Pinpoint the cell where the given text exists, returning its (x, y) midpoint coordinate. 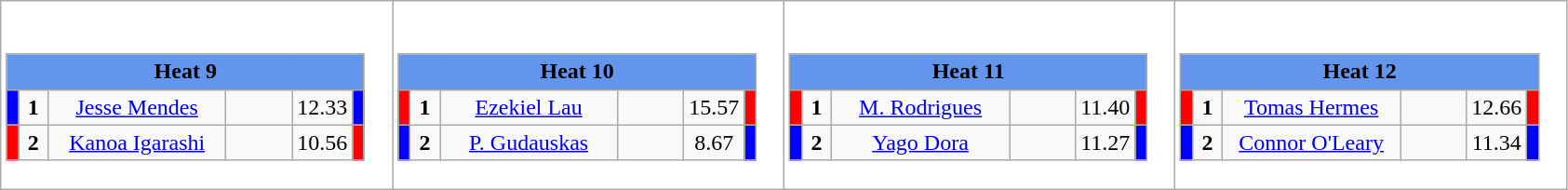
Heat 9 (185, 72)
Heat 11 (968, 72)
Heat 9 1 Jesse Mendes 12.33 2 Kanoa Igarashi 10.56 (197, 95)
Heat 10 (577, 72)
10.56 (322, 142)
Ezekiel Lau (529, 107)
Jesse Mendes (138, 107)
Heat 10 1 Ezekiel Lau 15.57 2 P. Gudauskas 8.67 (588, 95)
Connor O'Leary (1312, 142)
Tomas Hermes (1312, 107)
M. Rodrigues (921, 107)
12.33 (322, 107)
Kanoa Igarashi (138, 142)
Heat 11 1 M. Rodrigues 11.40 2 Yago Dora 11.27 (980, 95)
Heat 12 1 Tomas Hermes 12.66 2 Connor O'Leary 11.34 (1372, 95)
Heat 12 (1360, 72)
11.34 (1496, 142)
8.67 (715, 142)
Yago Dora (921, 142)
P. Gudauskas (529, 142)
11.40 (1106, 107)
11.27 (1106, 142)
12.66 (1496, 107)
15.57 (715, 107)
